Find where the given text appears and provide that cell's center as [X, Y] coordinate. 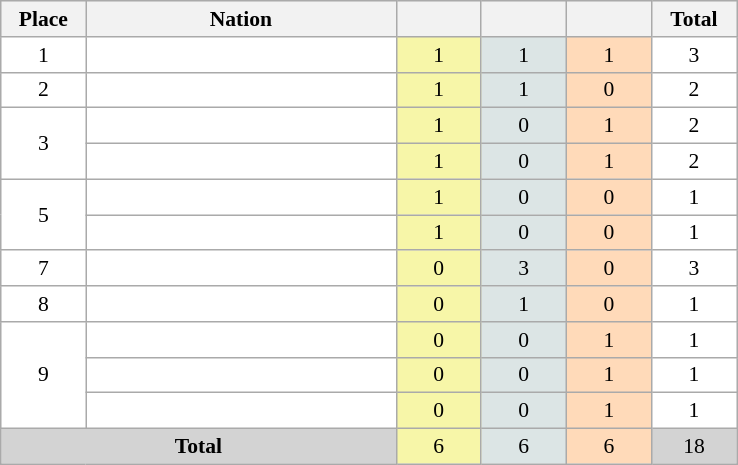
5 [44, 214]
9 [44, 376]
18 [694, 447]
7 [44, 269]
Place [44, 19]
Nation [241, 19]
8 [44, 304]
